Determine the (X, Y) coordinate at the center of the cell enclosing the given text.  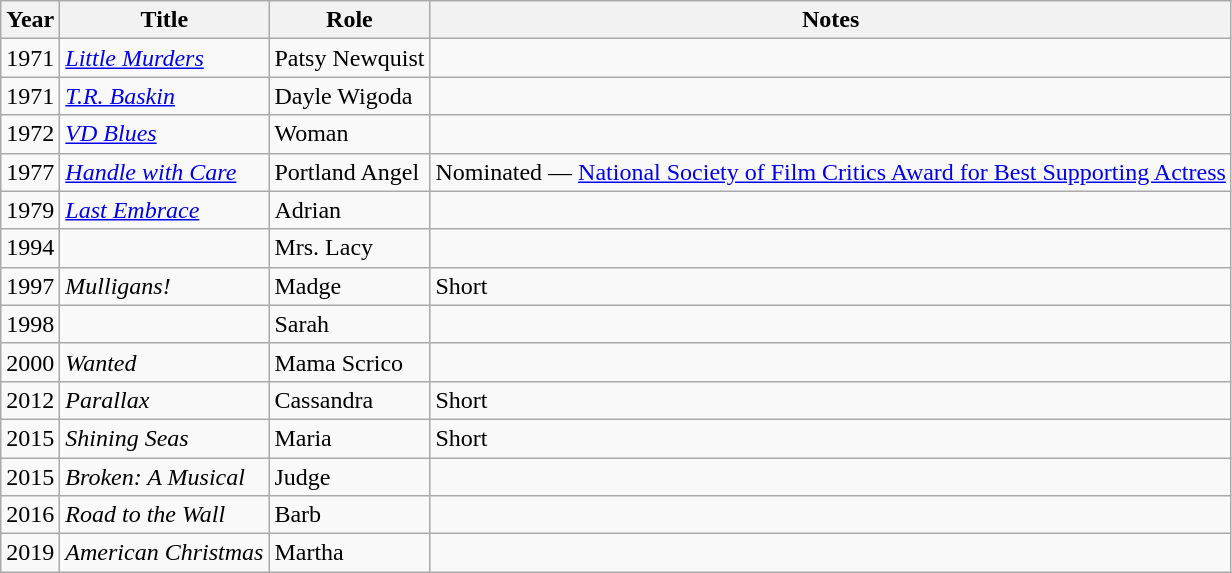
Title (164, 20)
Maria (350, 438)
VD Blues (164, 134)
T.R. Baskin (164, 96)
Nominated — National Society of Film Critics Award for Best Supporting Actress (830, 172)
Mulligans! (164, 286)
Cassandra (350, 400)
Mrs. Lacy (350, 248)
1998 (30, 324)
Martha (350, 553)
Last Embrace (164, 210)
Portland Angel (350, 172)
Little Murders (164, 58)
Parallax (164, 400)
1997 (30, 286)
Broken: A Musical (164, 477)
Judge (350, 477)
2000 (30, 362)
1979 (30, 210)
Adrian (350, 210)
2016 (30, 515)
Barb (350, 515)
Dayle Wigoda (350, 96)
Mama Scrico (350, 362)
2012 (30, 400)
Patsy Newquist (350, 58)
2019 (30, 553)
Madge (350, 286)
Road to the Wall (164, 515)
American Christmas (164, 553)
Sarah (350, 324)
Year (30, 20)
1994 (30, 248)
Shining Seas (164, 438)
Woman (350, 134)
1972 (30, 134)
Notes (830, 20)
Role (350, 20)
Handle with Care (164, 172)
1977 (30, 172)
Wanted (164, 362)
